Scan for the cell matching the given text and deliver its (X, Y) coordinate at center. 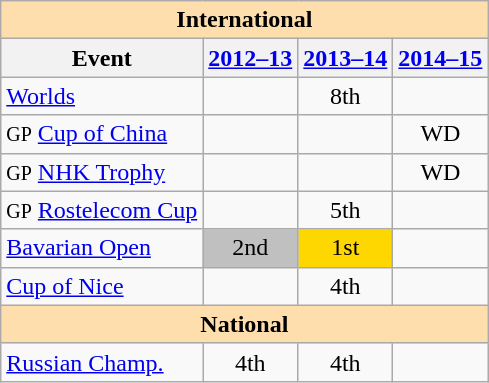
GP Rostelecom Cup (102, 210)
National (244, 324)
International (244, 20)
GP Cup of China (102, 134)
GP NHK Trophy (102, 172)
8th (346, 96)
Worlds (102, 96)
2014–15 (440, 58)
5th (346, 210)
Bavarian Open (102, 248)
Event (102, 58)
Russian Champ. (102, 362)
Cup of Nice (102, 286)
2nd (250, 248)
2012–13 (250, 58)
1st (346, 248)
2013–14 (346, 58)
